From the cell containing the given text, extract its center point as [X, Y] coordinate. 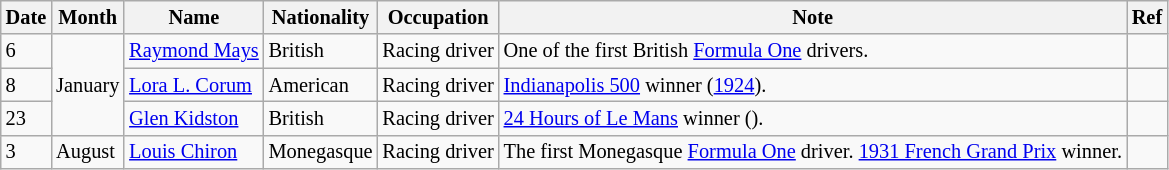
Name [194, 17]
23 [26, 118]
Ref [1147, 17]
Louis Chiron [194, 152]
Date [26, 17]
Glen Kidston [194, 118]
August [88, 152]
Lora L. Corum [194, 85]
Month [88, 17]
8 [26, 85]
The first Monegasque Formula One driver. 1931 French Grand Prix winner. [813, 152]
American [321, 85]
Raymond Mays [194, 51]
Monegasque [321, 152]
6 [26, 51]
One of the first British Formula One drivers. [813, 51]
Occupation [438, 17]
3 [26, 152]
Note [813, 17]
Nationality [321, 17]
January [88, 84]
24 Hours of Le Mans winner (). [813, 118]
Indianapolis 500 winner (1924). [813, 85]
